Return [X, Y] of the center of cell containing provided text 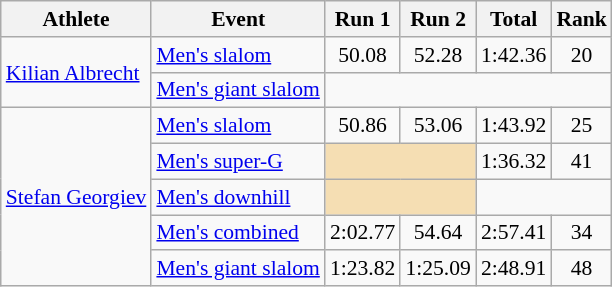
Stefan Georgiev [76, 197]
1:23.82 [362, 269]
25 [582, 126]
Total [514, 19]
1:36.32 [514, 162]
Event [238, 19]
48 [582, 269]
1:25.09 [438, 269]
41 [582, 162]
Kilian Albrecht [76, 72]
1:43.92 [514, 126]
Men's combined [238, 233]
20 [582, 55]
53.06 [438, 126]
52.28 [438, 55]
Rank [582, 19]
Run 2 [438, 19]
Athlete [76, 19]
50.86 [362, 126]
Men's super-G [238, 162]
Men's downhill [238, 197]
2:48.91 [514, 269]
1:42.36 [514, 55]
50.08 [362, 55]
2:02.77 [362, 233]
2:57.41 [514, 233]
34 [582, 233]
Run 1 [362, 19]
54.64 [438, 233]
